Locate the cell with the specified text and output its (x, y) center coordinate. 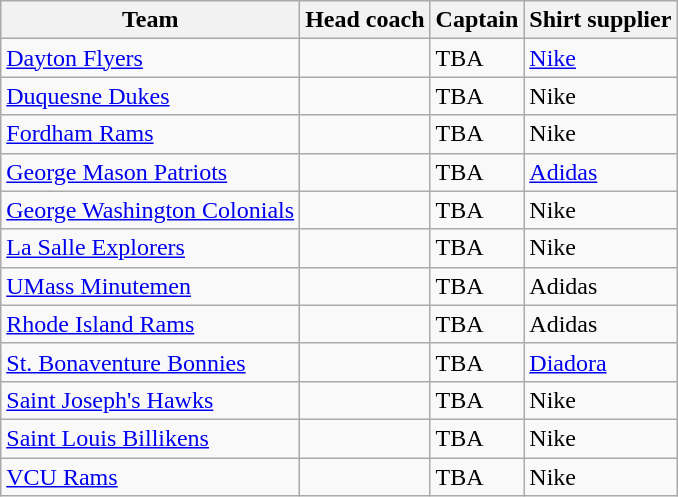
Head coach (365, 20)
La Salle Explorers (150, 248)
Rhode Island Rams (150, 324)
Shirt supplier (600, 20)
Dayton Flyers (150, 58)
VCU Rams (150, 477)
Saint Joseph's Hawks (150, 400)
Fordham Rams (150, 134)
Team (150, 20)
George Mason Patriots (150, 172)
UMass Minutemen (150, 286)
Saint Louis Billikens (150, 438)
Captain (477, 20)
George Washington Colonials (150, 210)
Diadora (600, 362)
Duquesne Dukes (150, 96)
St. Bonaventure Bonnies (150, 362)
